Extract the (X, Y) coordinate from the center of the cell holding the provided text.  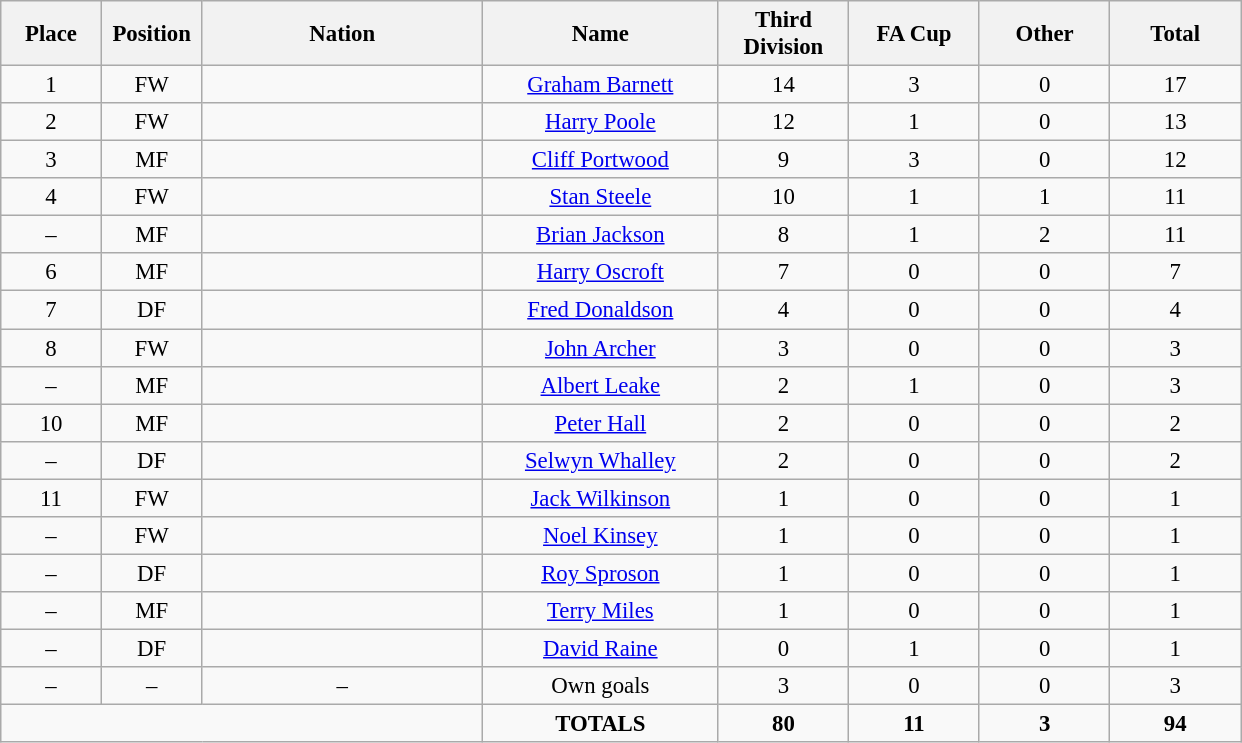
Peter Hall (601, 423)
Nation (342, 34)
Brian Jackson (601, 235)
Harry Poole (601, 122)
FA Cup (914, 34)
Terry Miles (601, 611)
Stan Steele (601, 197)
TOTALS (601, 724)
6 (52, 273)
Name (601, 34)
9 (784, 160)
Place (52, 34)
Roy Sproson (601, 573)
Fred Donaldson (601, 310)
Third Division (784, 34)
Position (152, 34)
Harry Oscroft (601, 273)
Total (1176, 34)
Noel Kinsey (601, 536)
Albert Leake (601, 385)
13 (1176, 122)
John Archer (601, 348)
14 (784, 85)
Cliff Portwood (601, 160)
Own goals (601, 686)
Selwyn Whalley (601, 460)
Jack Wilkinson (601, 498)
David Raine (601, 648)
80 (784, 724)
17 (1176, 85)
Graham Barnett (601, 85)
94 (1176, 724)
Other (1044, 34)
